Output the (X, Y) coordinate of the center of the cell containing the given text.  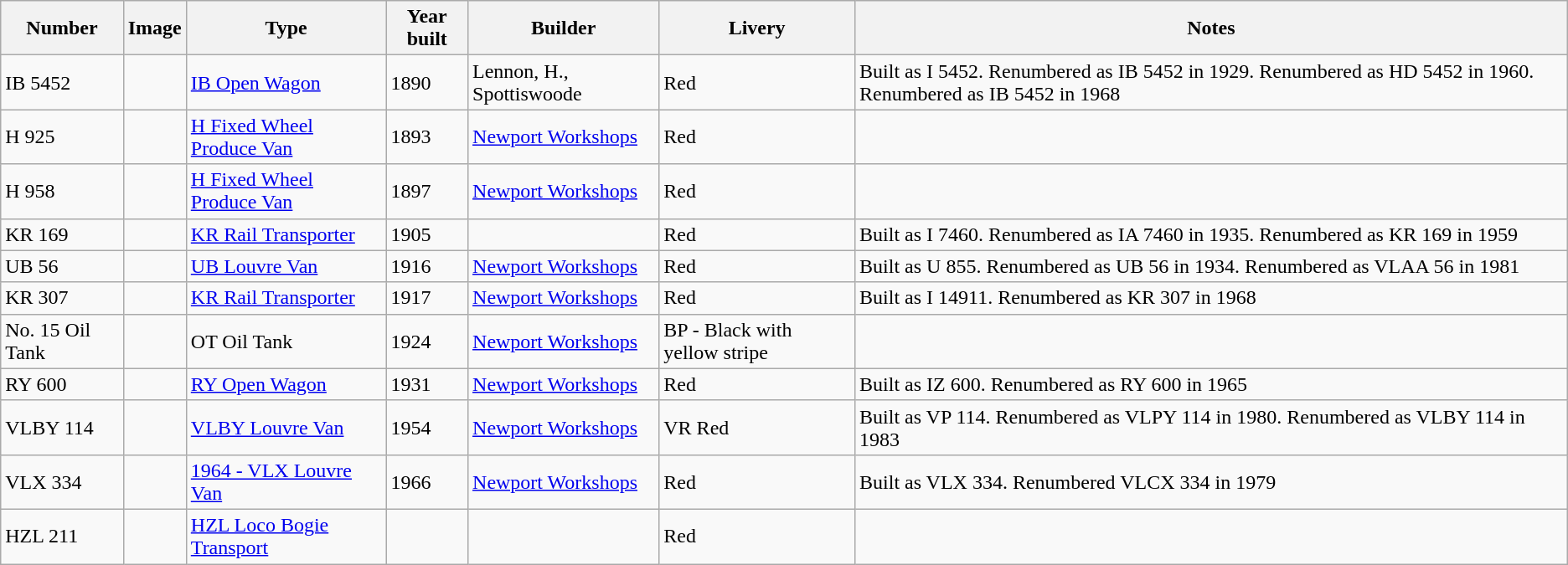
Built as I 7460. Renumbered as IA 7460 in 1935. Renumbered as KR 169 in 1959 (1211, 234)
VLBY 114 (62, 427)
IB Open Wagon (286, 82)
IB 5452 (62, 82)
UB Louvre Van (286, 266)
Built as I 14911. Renumbered as KR 307 in 1968 (1211, 298)
1897 (427, 191)
Built as VP 114. Renumbered as VLPY 114 in 1980. Renumbered as VLBY 114 in 1983 (1211, 427)
1916 (427, 266)
Built as IZ 600. Renumbered as RY 600 in 1965 (1211, 384)
VLX 334 (62, 482)
1924 (427, 342)
1954 (427, 427)
KR 169 (62, 234)
Built as I 5452. Renumbered as IB 5452 in 1929. Renumbered as HD 5452 in 1960. Renumbered as IB 5452 in 1968 (1211, 82)
UB 56 (62, 266)
Built as U 855. Renumbered as UB 56 in 1934. Renumbered as VLAA 56 in 1981 (1211, 266)
H 958 (62, 191)
Notes (1211, 28)
Number (62, 28)
HZL 211 (62, 536)
VLBY Louvre Van (286, 427)
1905 (427, 234)
1893 (427, 137)
VR Red (757, 427)
OT Oil Tank (286, 342)
1966 (427, 482)
Livery (757, 28)
Image (154, 28)
1931 (427, 384)
RY Open Wagon (286, 384)
Built as VLX 334. Renumbered VLCX 334 in 1979 (1211, 482)
Lennon, H., Spottiswoode (564, 82)
No. 15 Oil Tank (62, 342)
Year built (427, 28)
Type (286, 28)
1964 - VLX Louvre Van (286, 482)
1890 (427, 82)
BP - Black with yellow stripe (757, 342)
RY 600 (62, 384)
1917 (427, 298)
Builder (564, 28)
KR 307 (62, 298)
HZL Loco Bogie Transport (286, 536)
H 925 (62, 137)
